Output the [X, Y] coordinate of the center of the cell containing the given text.  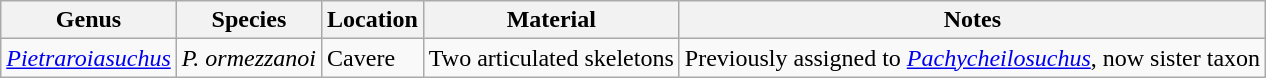
P. ormezzanoi [248, 58]
Species [248, 20]
Two articulated skeletons [551, 58]
Material [551, 20]
Pietraroiasuchus [89, 58]
Cavere [373, 58]
Previously assigned to Pachycheilosuchus, now sister taxon [972, 58]
Genus [89, 20]
Location [373, 20]
Notes [972, 20]
